Detect which cell encompasses the target text, then output its (x, y) center coordinate. 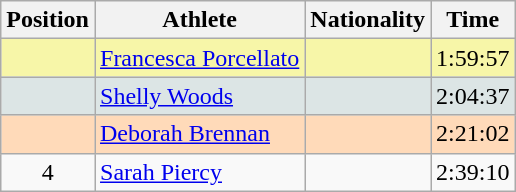
2:39:10 (473, 172)
4 (48, 172)
Shelly Woods (199, 96)
Sarah Piercy (199, 172)
1:59:57 (473, 58)
Nationality (368, 20)
Position (48, 20)
Francesca Porcellato (199, 58)
Athlete (199, 20)
Time (473, 20)
2:21:02 (473, 134)
2:04:37 (473, 96)
Deborah Brennan (199, 134)
